Capture the cell that displays the provided text and extract its [X, Y] central coordinate. 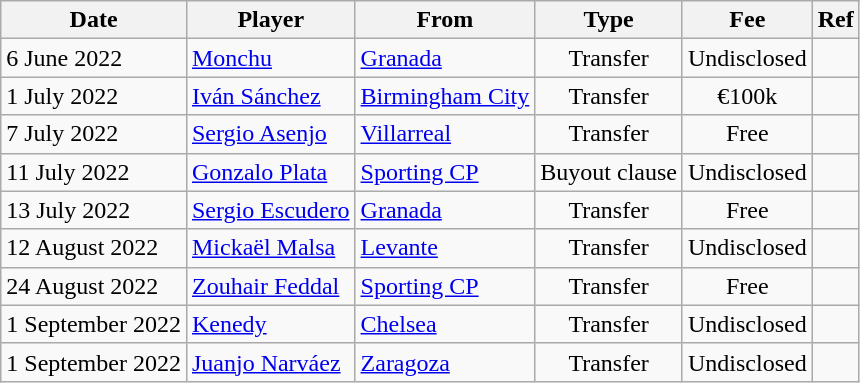
€100k [747, 96]
1 July 2022 [94, 96]
From [445, 20]
Sergio Asenjo [270, 134]
Zouhair Feddal [270, 286]
Sergio Escudero [270, 210]
Buyout clause [609, 172]
7 July 2022 [94, 134]
Type [609, 20]
Mickaël Malsa [270, 248]
Juanjo Narváez [270, 362]
Chelsea [445, 324]
Iván Sánchez [270, 96]
13 July 2022 [94, 210]
Birmingham City [445, 96]
Kenedy [270, 324]
Villarreal [445, 134]
Zaragoza [445, 362]
Date [94, 20]
Levante [445, 248]
24 August 2022 [94, 286]
Player [270, 20]
Gonzalo Plata [270, 172]
Monchu [270, 58]
12 August 2022 [94, 248]
Ref [836, 20]
6 June 2022 [94, 58]
Fee [747, 20]
11 July 2022 [94, 172]
